For the text-containing cell, return its midpoint in (X, Y) coordinate format. 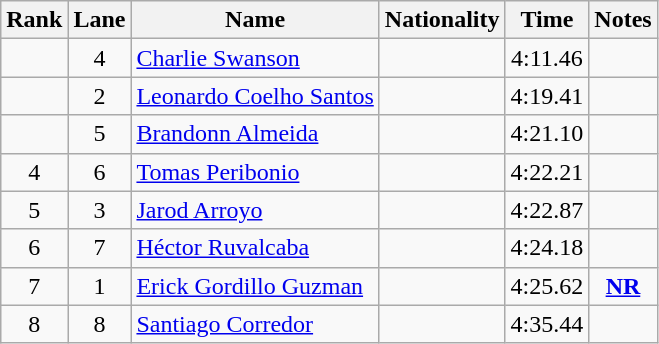
Héctor Ruvalcaba (255, 248)
NR (623, 286)
4:35.44 (547, 324)
4:24.18 (547, 248)
4:19.41 (547, 96)
4:11.46 (547, 58)
Santiago Corredor (255, 324)
Notes (623, 20)
4:21.10 (547, 134)
Leonardo Coelho Santos (255, 96)
Tomas Peribonio (255, 172)
4:22.21 (547, 172)
4:22.87 (547, 210)
Nationality (442, 20)
Jarod Arroyo (255, 210)
1 (100, 286)
4:25.62 (547, 286)
Erick Gordillo Guzman (255, 286)
Rank (34, 20)
Name (255, 20)
Brandonn Almeida (255, 134)
3 (100, 210)
Lane (100, 20)
2 (100, 96)
Charlie Swanson (255, 58)
Time (547, 20)
